Determine the (X, Y) coordinate at the center of the cell enclosing the given text.  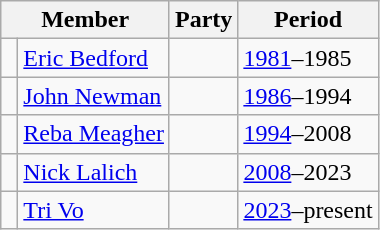
Eric Bedford (94, 58)
Party (203, 20)
Member (86, 20)
Nick Lalich (94, 172)
2023–present (308, 210)
Tri Vo (94, 210)
1986–1994 (308, 96)
John Newman (94, 96)
1981–1985 (308, 58)
1994–2008 (308, 134)
2008–2023 (308, 172)
Reba Meagher (94, 134)
Period (308, 20)
